Locate the cell with the specified text and output its [x, y] center coordinate. 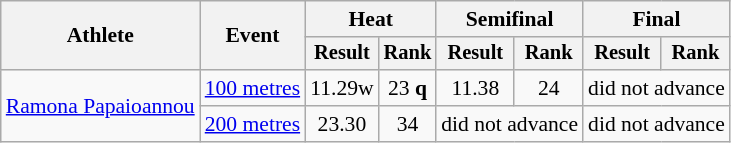
34 [408, 124]
Heat [370, 19]
Final [656, 19]
Semifinal [510, 19]
200 metres [252, 124]
Athlete [100, 36]
Event [252, 36]
23.30 [342, 124]
Ramona Papaioannou [100, 106]
11.29w [342, 88]
23 q [408, 88]
11.38 [475, 88]
24 [548, 88]
100 metres [252, 88]
